Pinpoint the cell where the given text exists, returning its [x, y] midpoint coordinate. 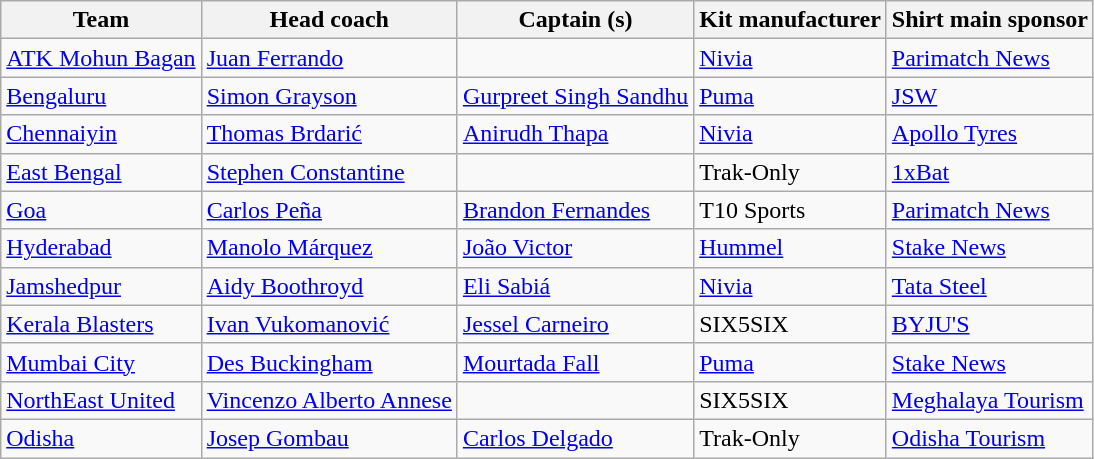
Tata Steel [990, 286]
BYJU'S [990, 324]
Carlos Delgado [575, 438]
T10 Sports [790, 210]
Shirt main sponsor [990, 20]
Josep Gombau [329, 438]
Team [101, 20]
Hyderabad [101, 248]
Kerala Blasters [101, 324]
Stephen Constantine [329, 172]
Mumbai City [101, 362]
Des Buckingham [329, 362]
Odisha Tourism [990, 438]
Manolo Márquez [329, 248]
1xBat [990, 172]
Chennaiyin [101, 134]
Simon Grayson [329, 96]
Jamshedpur [101, 286]
Brandon Fernandes [575, 210]
Vincenzo Alberto Annese [329, 400]
Juan Ferrando [329, 58]
Carlos Peña [329, 210]
Head coach [329, 20]
Odisha [101, 438]
Aidy Boothroyd [329, 286]
Meghalaya Tourism [990, 400]
Eli Sabiá [575, 286]
Captain (s) [575, 20]
East Bengal [101, 172]
Jessel Carneiro [575, 324]
ATK Mohun Bagan [101, 58]
Kit manufacturer [790, 20]
Anirudh Thapa [575, 134]
Gurpreet Singh Sandhu [575, 96]
Thomas Brdarić [329, 134]
Bengaluru [101, 96]
JSW [990, 96]
Goa [101, 210]
Mourtada Fall [575, 362]
Ivan Vukomanović [329, 324]
João Victor [575, 248]
Apollo Tyres [990, 134]
NorthEast United [101, 400]
Hummel [790, 248]
